Find where the given text appears and provide that cell's center as [x, y] coordinate. 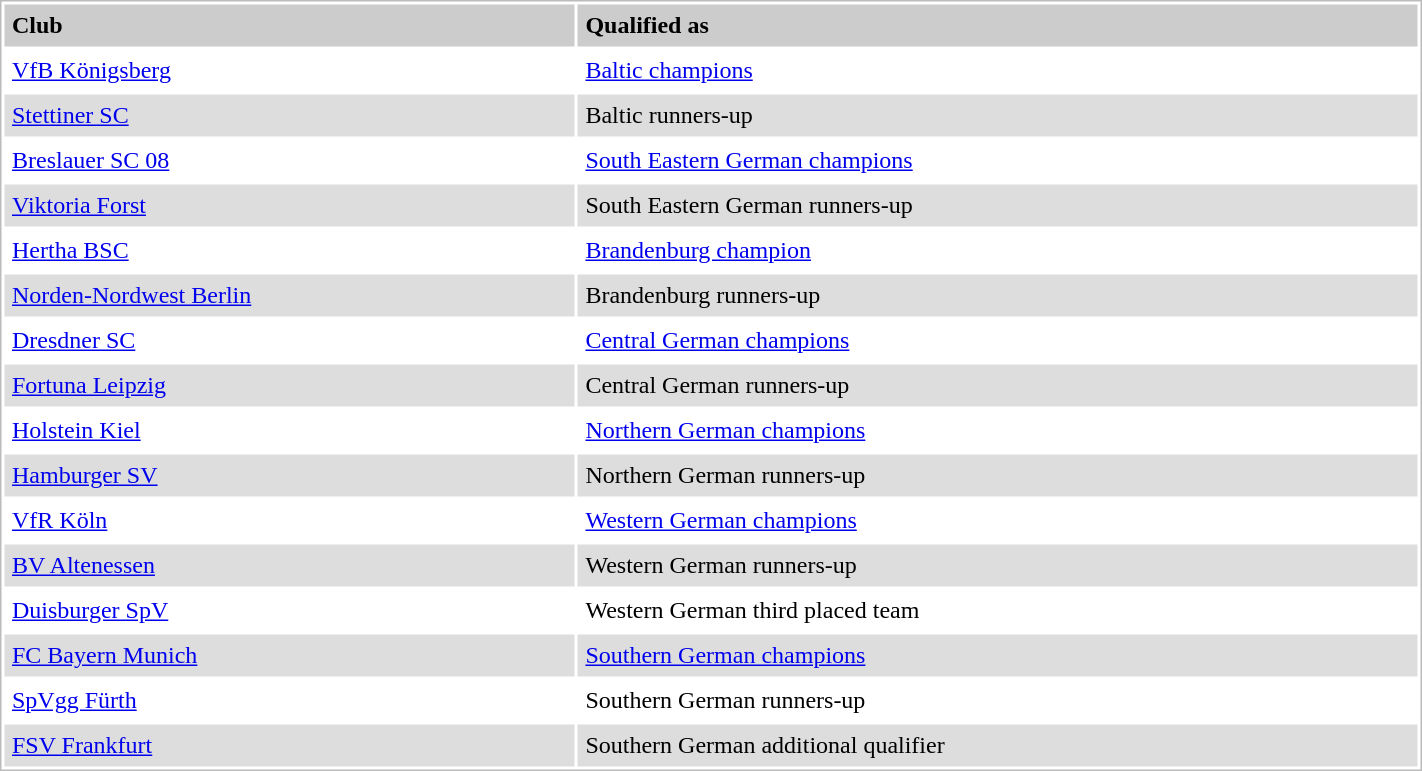
Southern German runners-up [998, 701]
SpVgg Fürth [289, 701]
Northern German champions [998, 431]
South Eastern German champions [998, 161]
Western German third placed team [998, 611]
Central German champions [998, 341]
FC Bayern Munich [289, 655]
Baltic champions [998, 71]
VfR Köln [289, 521]
Western German runners-up [998, 565]
Viktoria Forst [289, 205]
Northern German runners-up [998, 475]
Central German runners-up [998, 385]
Fortuna Leipzig [289, 385]
Brandenburg champion [998, 251]
Hamburger SV [289, 475]
Breslauer SC 08 [289, 161]
Stettiner SC [289, 115]
Duisburger SpV [289, 611]
Holstein Kiel [289, 431]
BV Altenessen [289, 565]
FSV Frankfurt [289, 745]
Qualified as [998, 25]
Club [289, 25]
Southern German champions [998, 655]
Southern German additional qualifier [998, 745]
Hertha BSC [289, 251]
Baltic runners-up [998, 115]
Brandenburg runners-up [998, 295]
Dresdner SC [289, 341]
South Eastern German runners-up [998, 205]
VfB Königsberg [289, 71]
Norden-Nordwest Berlin [289, 295]
Western German champions [998, 521]
